From the cell containing the given text, extract its center point as (x, y) coordinate. 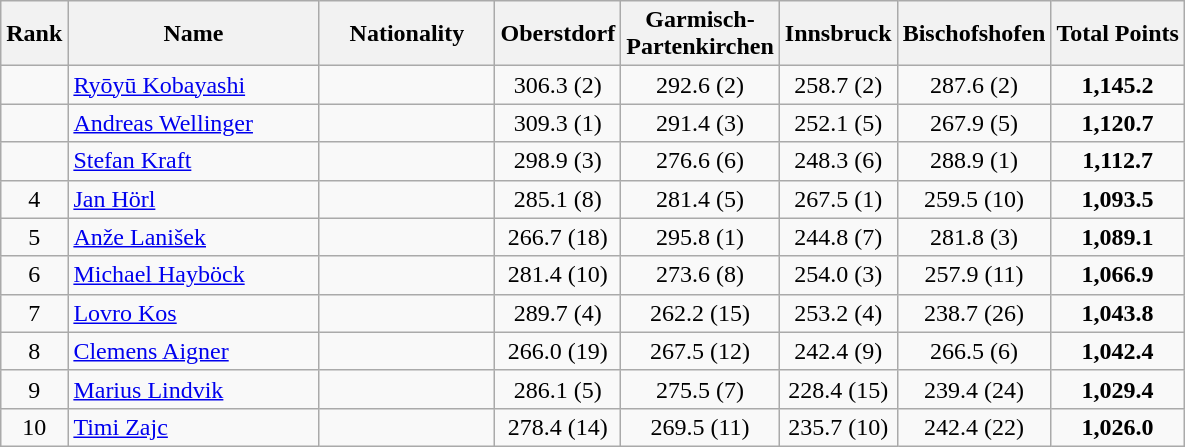
1,042.4 (1118, 351)
267.5 (1) (838, 199)
Name (194, 34)
281.4 (10) (558, 275)
266.5 (6) (974, 351)
Lovro Kos (194, 313)
8 (34, 351)
248.3 (6) (838, 161)
252.1 (5) (838, 123)
1,112.7 (1118, 161)
292.6 (2) (700, 85)
269.5 (11) (700, 427)
1,026.0 (1118, 427)
Andreas Wellinger (194, 123)
281.4 (5) (700, 199)
242.4 (22) (974, 427)
Anže Lanišek (194, 237)
1,066.9 (1118, 275)
Nationality (407, 34)
Michael Hayböck (194, 275)
278.4 (14) (558, 427)
291.4 (3) (700, 123)
262.2 (15) (700, 313)
Total Points (1118, 34)
235.7 (10) (838, 427)
298.9 (3) (558, 161)
239.4 (24) (974, 389)
Timi Zajc (194, 427)
275.5 (7) (700, 389)
4 (34, 199)
295.8 (1) (700, 237)
Marius Lindvik (194, 389)
Innsbruck (838, 34)
244.8 (7) (838, 237)
228.4 (15) (838, 389)
267.5 (12) (700, 351)
242.4 (9) (838, 351)
309.3 (1) (558, 123)
1,093.5 (1118, 199)
1,120.7 (1118, 123)
5 (34, 237)
276.6 (6) (700, 161)
Rank (34, 34)
Stefan Kraft (194, 161)
267.9 (5) (974, 123)
253.2 (4) (838, 313)
10 (34, 427)
238.7 (26) (974, 313)
6 (34, 275)
281.8 (3) (974, 237)
266.0 (19) (558, 351)
258.7 (2) (838, 85)
7 (34, 313)
306.3 (2) (558, 85)
Oberstdorf (558, 34)
285.1 (8) (558, 199)
1,089.1 (1118, 237)
1,145.2 (1118, 85)
Bischofshofen (974, 34)
259.5 (10) (974, 199)
286.1 (5) (558, 389)
288.9 (1) (974, 161)
257.9 (11) (974, 275)
289.7 (4) (558, 313)
266.7 (18) (558, 237)
1,029.4 (1118, 389)
287.6 (2) (974, 85)
273.6 (8) (700, 275)
Clemens Aigner (194, 351)
Jan Hörl (194, 199)
254.0 (3) (838, 275)
9 (34, 389)
Garmisch-Partenkirchen (700, 34)
1,043.8 (1118, 313)
Ryōyū Kobayashi (194, 85)
